Extract the [x, y] coordinate from the center of the cell holding the provided text.  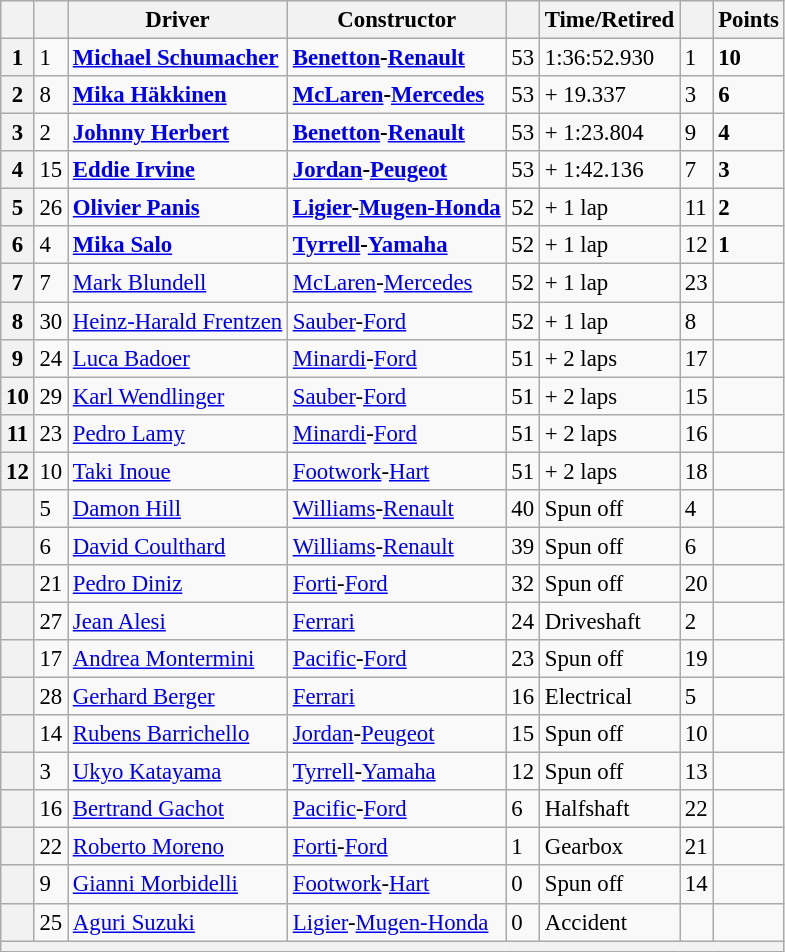
Roberto Moreno [178, 847]
25 [50, 922]
30 [50, 321]
Mika Salo [178, 245]
1:36:52.930 [609, 58]
Aguri Suzuki [178, 922]
40 [522, 509]
Mark Blundell [178, 283]
Jean Alesi [178, 621]
27 [50, 621]
Driver [178, 20]
32 [522, 584]
Rubens Barrichello [178, 734]
Karl Wendlinger [178, 396]
Andrea Montermini [178, 659]
Ukyo Katayama [178, 772]
19 [696, 659]
Mika Häkkinen [178, 95]
Gianni Morbidelli [178, 885]
+ 19.337 [609, 95]
Taki Inoue [178, 471]
29 [50, 396]
Johnny Herbert [178, 133]
Damon Hill [178, 509]
Constructor [396, 20]
Heinz-Harald Frentzen [178, 321]
Eddie Irvine [178, 170]
Driveshaft [609, 621]
20 [696, 584]
Electrical [609, 697]
28 [50, 697]
Bertrand Gachot [178, 809]
Gerhard Berger [178, 697]
Luca Badoer [178, 358]
+ 1:23.804 [609, 133]
Gearbox [609, 847]
13 [696, 772]
Halfshaft [609, 809]
David Coulthard [178, 546]
Points [748, 20]
Pedro Lamy [178, 433]
Accident [609, 922]
26 [50, 208]
Olivier Panis [178, 208]
Pedro Diniz [178, 584]
+ 1:42.136 [609, 170]
39 [522, 546]
Time/Retired [609, 20]
18 [696, 471]
Michael Schumacher [178, 58]
